From the cell containing the given text, extract its center point as (X, Y) coordinate. 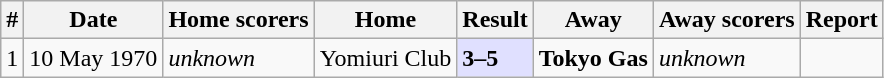
10 May 1970 (94, 58)
Home scorers (238, 20)
Report (842, 20)
# (12, 20)
Date (94, 20)
Home (386, 20)
3–5 (495, 58)
Away (593, 20)
Yomiuri Club (386, 58)
Tokyo Gas (593, 58)
Away scorers (726, 20)
Result (495, 20)
1 (12, 58)
